Determine the (x, y) coordinate at the center of the cell enclosing the given text.  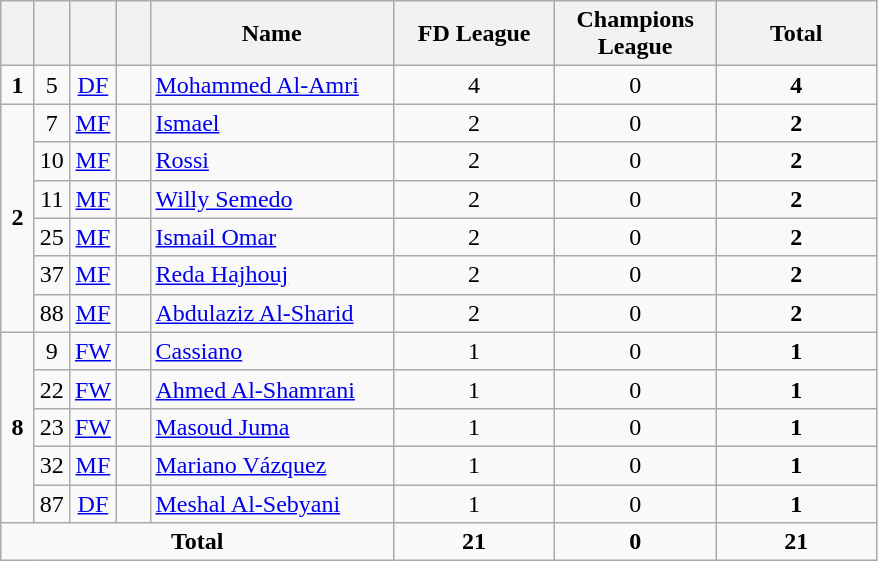
Reda Hajhouj (272, 275)
Cassiano (272, 351)
25 (52, 237)
Ismael (272, 123)
Masoud Juma (272, 427)
FD League (474, 34)
Mariano Vázquez (272, 465)
Champions League (636, 34)
5 (52, 85)
88 (52, 313)
9 (52, 351)
Willy Semedo (272, 199)
Ismail Omar (272, 237)
87 (52, 503)
Mohammed Al-Amri (272, 85)
23 (52, 427)
11 (52, 199)
10 (52, 161)
Ahmed Al-Shamrani (272, 389)
32 (52, 465)
7 (52, 123)
Meshal Al-Sebyani (272, 503)
Name (272, 34)
22 (52, 389)
37 (52, 275)
8 (18, 427)
Rossi (272, 161)
Abdulaziz Al-Sharid (272, 313)
